Determine the (x, y) coordinate at the center of the cell enclosing the given text.  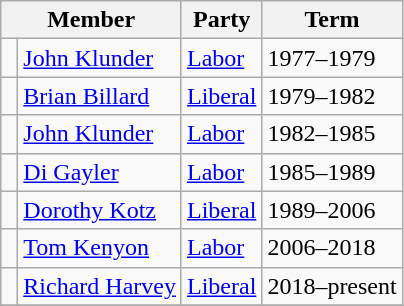
2006–2018 (332, 248)
Brian Billard (100, 96)
Party (221, 20)
1979–1982 (332, 96)
2018–present (332, 286)
1989–2006 (332, 210)
Richard Harvey (100, 286)
1985–1989 (332, 172)
Term (332, 20)
Tom Kenyon (100, 248)
1977–1979 (332, 58)
Member (92, 20)
Di Gayler (100, 172)
1982–1985 (332, 134)
Dorothy Kotz (100, 210)
